Search for the cell housing the specified text and yield its (X, Y) center coordinate. 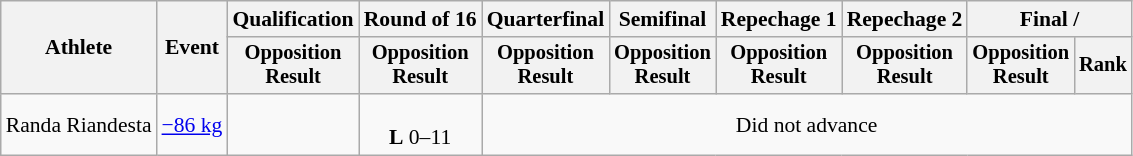
Round of 16 (420, 19)
Randa Riandesta (79, 124)
Event (192, 48)
Repechage 1 (779, 19)
Rank (1103, 66)
Did not advance (807, 124)
Repechage 2 (905, 19)
−86 kg (192, 124)
Qualification (292, 19)
Athlete (79, 48)
L 0–11 (420, 124)
Final / (1049, 19)
Semifinal (662, 19)
Quarterfinal (546, 19)
